Return (X, Y) of the center of cell containing provided text 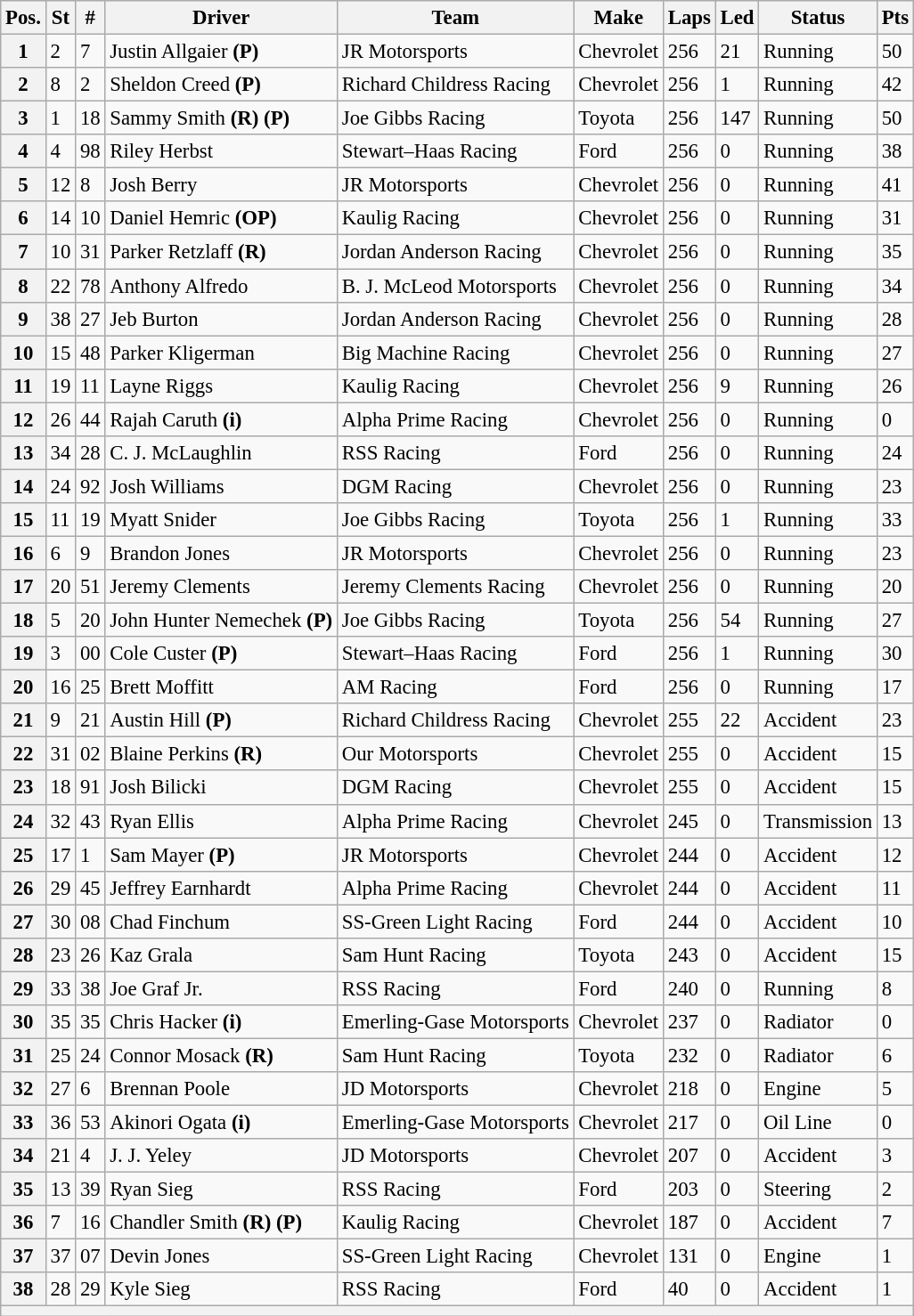
Chad Finchum (221, 922)
Brett Moffitt (221, 687)
Led (738, 18)
48 (91, 353)
C. J. McLaughlin (221, 453)
Austin Hill (P) (221, 720)
Jeremy Clements (221, 587)
Brandon Jones (221, 553)
Kyle Sieg (221, 1290)
51 (91, 587)
Driver (221, 18)
# (91, 18)
240 (690, 988)
Sam Mayer (P) (221, 855)
237 (690, 1022)
53 (91, 1123)
Cole Custer (P) (221, 654)
Our Motorsports (455, 754)
Brennan Poole (221, 1089)
98 (91, 151)
207 (690, 1156)
243 (690, 955)
Devin Jones (221, 1256)
Oil Line (818, 1123)
John Hunter Nemechek (P) (221, 621)
Sammy Smith (R) (P) (221, 118)
Chris Hacker (i) (221, 1022)
00 (91, 654)
Josh Berry (221, 185)
217 (690, 1123)
Jeb Burton (221, 319)
Pos. (23, 18)
203 (690, 1190)
Chandler Smith (R) (P) (221, 1223)
218 (690, 1089)
Sheldon Creed (P) (221, 85)
45 (91, 888)
Layne Riggs (221, 386)
Akinori Ogata (i) (221, 1123)
40 (690, 1290)
Status (818, 18)
131 (690, 1256)
Justin Allgaier (P) (221, 52)
B. J. McLeod Motorsports (455, 286)
AM Racing (455, 687)
Blaine Perkins (R) (221, 754)
43 (91, 821)
Parker Retzlaff (R) (221, 252)
Big Machine Racing (455, 353)
Josh Williams (221, 486)
Make (618, 18)
Rajah Caruth (i) (221, 419)
187 (690, 1223)
08 (91, 922)
54 (738, 621)
78 (91, 286)
Laps (690, 18)
92 (91, 486)
Ryan Sieg (221, 1190)
232 (690, 1055)
02 (91, 754)
Josh Bilicki (221, 788)
245 (690, 821)
42 (894, 85)
Pts (894, 18)
Transmission (818, 821)
Connor Mosack (R) (221, 1055)
St (61, 18)
J. J. Yeley (221, 1156)
147 (738, 118)
Anthony Alfredo (221, 286)
Team (455, 18)
Jeffrey Earnhardt (221, 888)
Steering (818, 1190)
39 (91, 1190)
Ryan Ellis (221, 821)
Kaz Grala (221, 955)
07 (91, 1256)
Daniel Hemric (OP) (221, 218)
Myatt Snider (221, 520)
41 (894, 185)
Jeremy Clements Racing (455, 587)
91 (91, 788)
Parker Kligerman (221, 353)
44 (91, 419)
Joe Graf Jr. (221, 988)
Riley Herbst (221, 151)
